Pinpoint the cell where the given text exists, returning its (X, Y) midpoint coordinate. 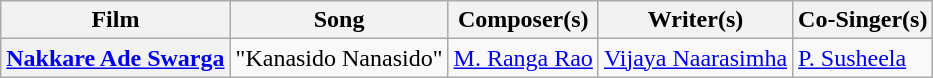
Co-Singer(s) (863, 20)
Film (116, 20)
Vijaya Naarasimha (695, 58)
P. Susheela (863, 58)
Nakkare Ade Swarga (116, 58)
M. Ranga Rao (523, 58)
Composer(s) (523, 20)
"Kanasido Nanasido" (339, 58)
Writer(s) (695, 20)
Song (339, 20)
